For the text-containing cell, return its midpoint in (X, Y) coordinate format. 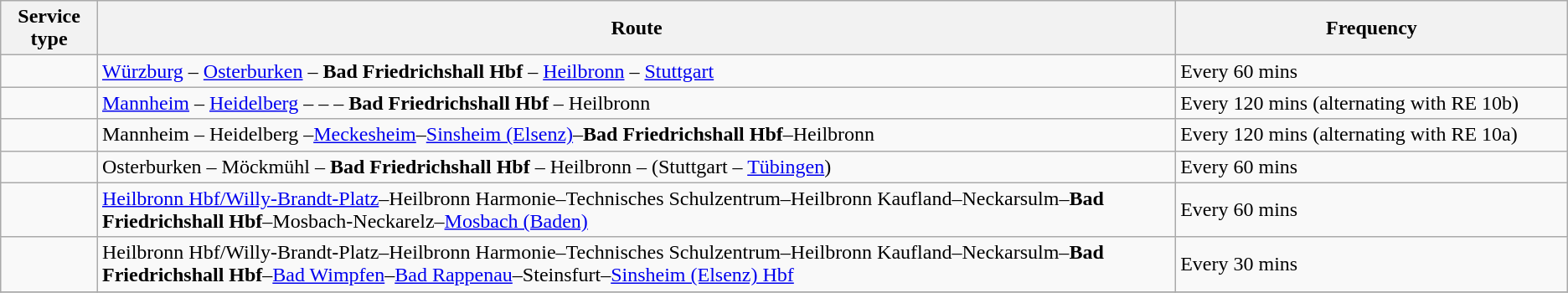
Mannheim – Heidelberg –Meckesheim–Sinsheim (Elsenz)–Bad Friedrichshall Hbf–Heilbronn (637, 135)
Mannheim – Heidelberg – – – Bad Friedrichshall Hbf – Heilbronn (637, 103)
Würzburg – Osterburken – Bad Friedrichshall Hbf – Heilbronn – Stuttgart (637, 71)
Every 30 mins (1372, 265)
Route (637, 28)
Osterburken – Möckmühl – Bad Friedrichshall Hbf – Heilbronn – (Stuttgart – Tübingen) (637, 167)
Service type (49, 28)
Every 120 mins (alternating with RE 10b) (1372, 103)
Frequency (1372, 28)
Every 120 mins (alternating with RE 10a) (1372, 135)
